Locate the cell with the specified text and output its (x, y) center coordinate. 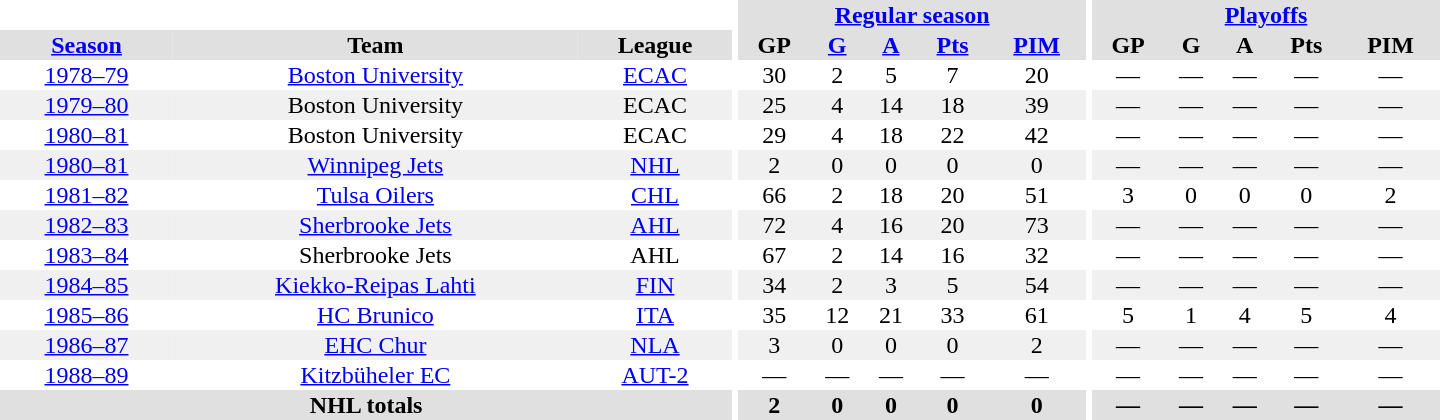
NHL (655, 165)
30 (774, 75)
32 (1036, 255)
7 (953, 75)
FIN (655, 285)
72 (774, 225)
Tulsa Oilers (376, 195)
42 (1036, 135)
61 (1036, 315)
12 (837, 315)
1986–87 (86, 345)
33 (953, 315)
22 (953, 135)
21 (891, 315)
CHL (655, 195)
1985–86 (86, 315)
League (655, 45)
NHL totals (366, 405)
73 (1036, 225)
54 (1036, 285)
1984–85 (86, 285)
66 (774, 195)
1981–82 (86, 195)
Kiekko-Reipas Lahti (376, 285)
51 (1036, 195)
35 (774, 315)
NLA (655, 345)
29 (774, 135)
1988–89 (86, 375)
1978–79 (86, 75)
1 (1191, 315)
Season (86, 45)
Playoffs (1266, 15)
Team (376, 45)
AUT-2 (655, 375)
34 (774, 285)
EHC Chur (376, 345)
67 (774, 255)
1982–83 (86, 225)
Winnipeg Jets (376, 165)
39 (1036, 105)
ITA (655, 315)
HC Brunico (376, 315)
Regular season (912, 15)
1979–80 (86, 105)
25 (774, 105)
Kitzbüheler EC (376, 375)
1983–84 (86, 255)
